Scan for the cell matching the given text and deliver its [x, y] coordinate at center. 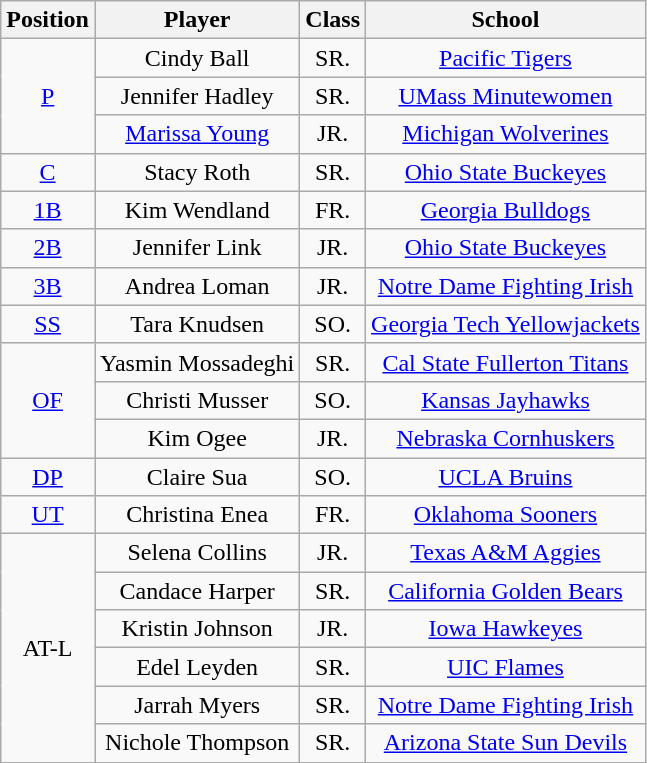
Georgia Bulldogs [506, 210]
Cindy Ball [196, 58]
Iowa Hawkeyes [506, 629]
School [506, 20]
2B [48, 248]
Edel Leyden [196, 667]
C [48, 172]
Cal State Fullerton Titans [506, 362]
UCLA Bruins [506, 477]
Jarrah Myers [196, 705]
Nebraska Cornhuskers [506, 438]
Texas A&M Aggies [506, 553]
Kim Wendland [196, 210]
Kim Ogee [196, 438]
DP [48, 477]
Jennifer Link [196, 248]
UMass Minutewomen [506, 96]
UT [48, 515]
Andrea Loman [196, 286]
SS [48, 324]
OF [48, 400]
Arizona State Sun Devils [506, 743]
Class [333, 20]
UIC Flames [506, 667]
P [48, 96]
Player [196, 20]
Selena Collins [196, 553]
California Golden Bears [506, 591]
Pacific Tigers [506, 58]
Jennifer Hadley [196, 96]
Claire Sua [196, 477]
3B [48, 286]
Georgia Tech Yellowjackets [506, 324]
Christina Enea [196, 515]
Christi Musser [196, 400]
Stacy Roth [196, 172]
Position [48, 20]
Tara Knudsen [196, 324]
Marissa Young [196, 134]
AT-L [48, 648]
Yasmin Mossadeghi [196, 362]
Oklahoma Sooners [506, 515]
Kansas Jayhawks [506, 400]
1B [48, 210]
Michigan Wolverines [506, 134]
Kristin Johnson [196, 629]
Nichole Thompson [196, 743]
Candace Harper [196, 591]
